Scan for the cell matching the given text and deliver its (X, Y) coordinate at center. 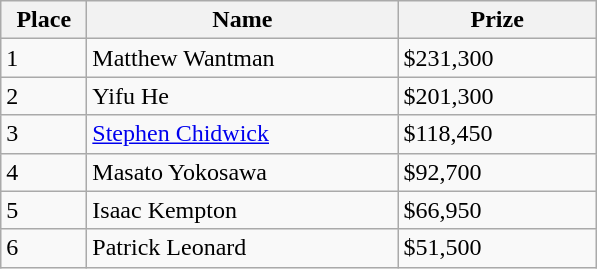
6 (44, 248)
$231,300 (498, 58)
Place (44, 20)
Patrick Leonard (242, 248)
2 (44, 96)
$92,700 (498, 172)
Stephen Chidwick (242, 134)
$51,500 (498, 248)
$201,300 (498, 96)
1 (44, 58)
Prize (498, 20)
3 (44, 134)
Yifu He (242, 96)
5 (44, 210)
Isaac Kempton (242, 210)
Matthew Wantman (242, 58)
$66,950 (498, 210)
4 (44, 172)
Name (242, 20)
$118,450 (498, 134)
Masato Yokosawa (242, 172)
